Return [X, Y] of the center of cell containing provided text 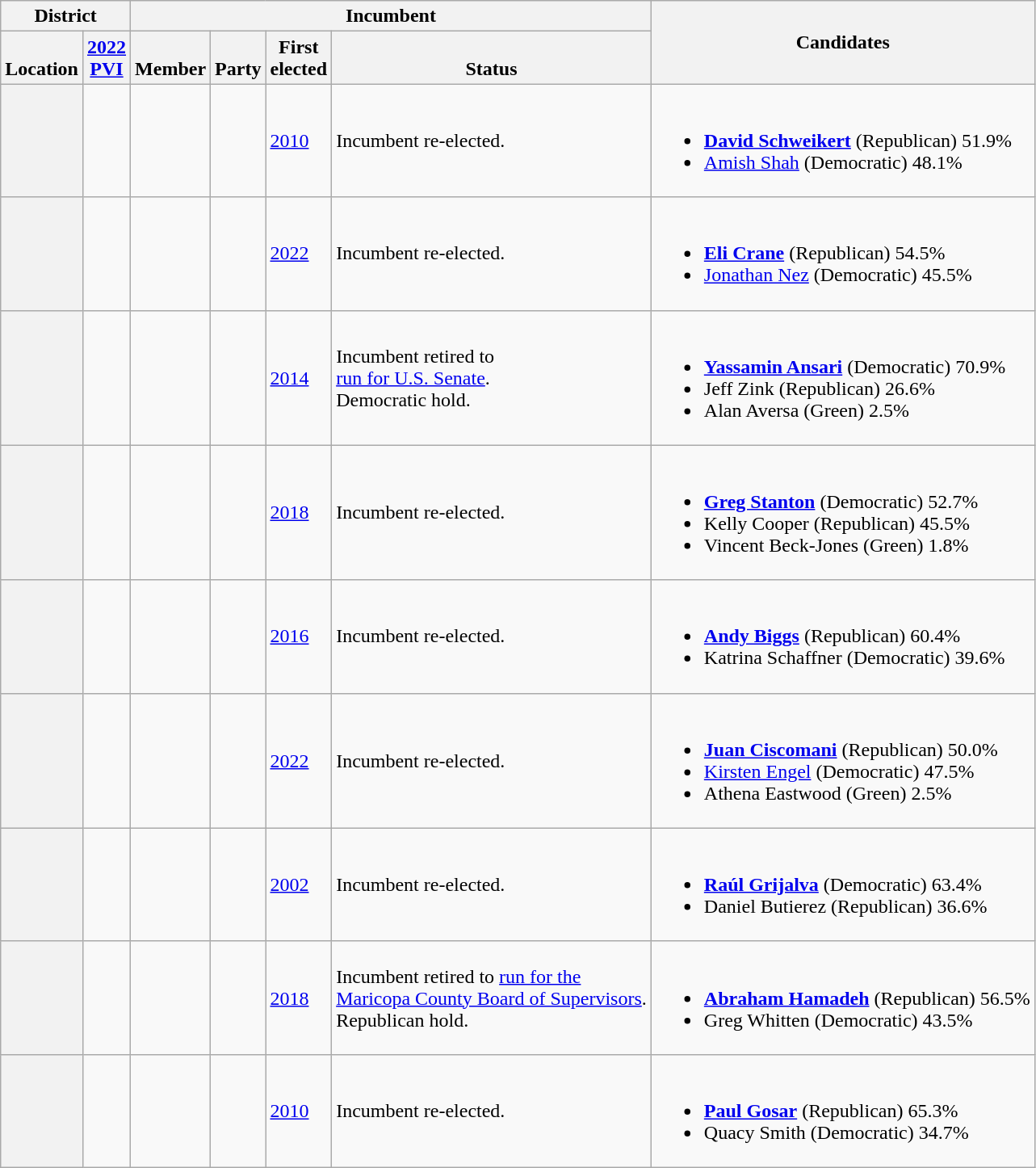
Party [238, 58]
2016 [299, 637]
Andy Biggs (Republican) 60.4%Katrina Schaffner (Democratic) 39.6% [843, 637]
Incumbent retired torun for U.S. Senate.Democratic hold. [492, 378]
Status [492, 58]
Juan Ciscomani (Republican) 50.0%Kirsten Engel (Democratic) 47.5%Athena Eastwood (Green) 2.5% [843, 761]
Incumbent [391, 16]
2014 [299, 378]
Paul Gosar (Republican) 65.3%Quacy Smith (Democratic) 34.7% [843, 1111]
2002 [299, 884]
Raúl Grijalva (Democratic) 63.4%Daniel Butierez (Republican) 36.6% [843, 884]
Abraham Hamadeh (Republican) 56.5%Greg Whitten (Democratic) 43.5% [843, 998]
Greg Stanton (Democratic) 52.7%Kelly Cooper (Republican) 45.5%Vincent Beck-Jones (Green) 1.8% [843, 512]
Incumbent retired to run for theMaricopa County Board of Supervisors.Republican hold. [492, 998]
2022PVI [107, 58]
Yassamin Ansari (Democratic) 70.9%Jeff Zink (Republican) 26.6%Alan Aversa (Green) 2.5% [843, 378]
Candidates [843, 42]
Firstelected [299, 58]
Eli Crane (Republican) 54.5%Jonathan Nez (Democratic) 45.5% [843, 254]
Member [171, 58]
District [66, 16]
Location [42, 58]
David Schweikert (Republican) 51.9%Amish Shah (Democratic) 48.1% [843, 141]
